Provide the (X, Y) coordinate of the cell's center where the given text is located.  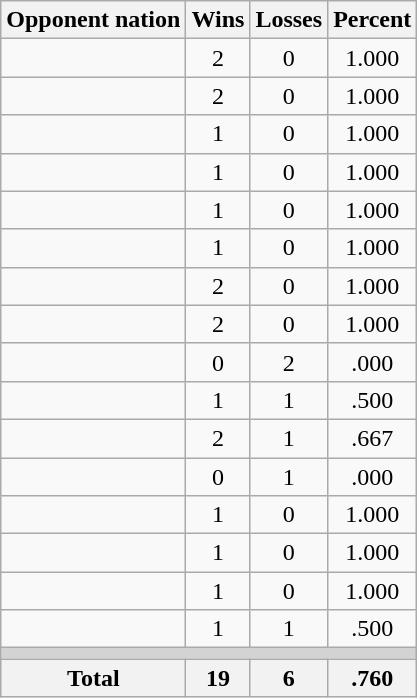
.667 (372, 438)
.760 (372, 678)
Losses (289, 20)
Total (94, 678)
Percent (372, 20)
19 (218, 678)
Opponent nation (94, 20)
Wins (218, 20)
6 (289, 678)
